From the cell containing the given text, extract its center point as (X, Y) coordinate. 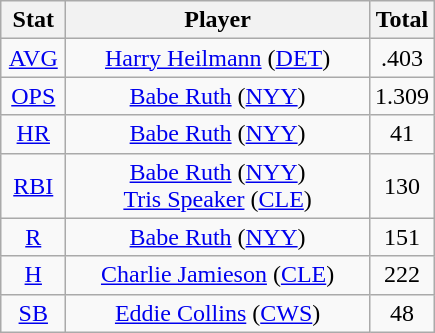
RBI (34, 186)
SB (34, 313)
.403 (402, 58)
Eddie Collins (CWS) (218, 313)
H (34, 275)
HR (34, 134)
Player (218, 20)
151 (402, 237)
Babe Ruth (NYY)Tris Speaker (CLE) (218, 186)
41 (402, 134)
Total (402, 20)
Harry Heilmann (DET) (218, 58)
222 (402, 275)
AVG (34, 58)
48 (402, 313)
130 (402, 186)
Stat (34, 20)
Charlie Jamieson (CLE) (218, 275)
OPS (34, 96)
1.309 (402, 96)
R (34, 237)
